Output the (x, y) coordinate of the center of the cell containing the given text.  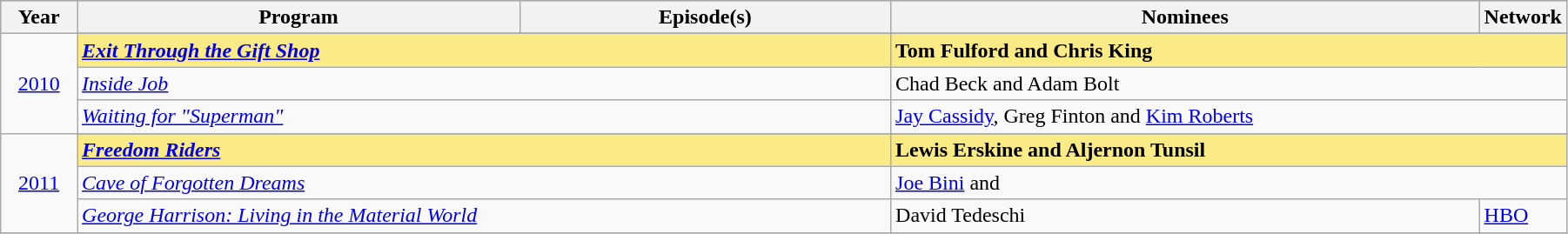
Year (39, 17)
Chad Beck and Adam Bolt (1229, 84)
Episode(s) (705, 17)
Program (299, 17)
HBO (1523, 216)
Waiting for "Superman" (484, 117)
David Tedeschi (1185, 216)
Lewis Erskine and Aljernon Tunsil (1229, 150)
Jay Cassidy, Greg Finton and Kim Roberts (1229, 117)
Exit Through the Gift Shop (484, 50)
Freedom Riders (484, 150)
Cave of Forgotten Dreams (484, 183)
Inside Job (484, 84)
2010 (39, 84)
Joe Bini and (1229, 183)
2011 (39, 183)
Tom Fulford and Chris King (1229, 50)
Nominees (1185, 17)
Network (1523, 17)
George Harrison: Living in the Material World (484, 216)
